From the cell containing the given text, extract its center point as [x, y] coordinate. 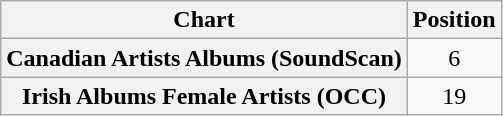
Irish Albums Female Artists (OCC) [204, 96]
19 [454, 96]
Canadian Artists Albums (SoundScan) [204, 58]
6 [454, 58]
Chart [204, 20]
Position [454, 20]
